From the cell containing the given text, extract its center point as (x, y) coordinate. 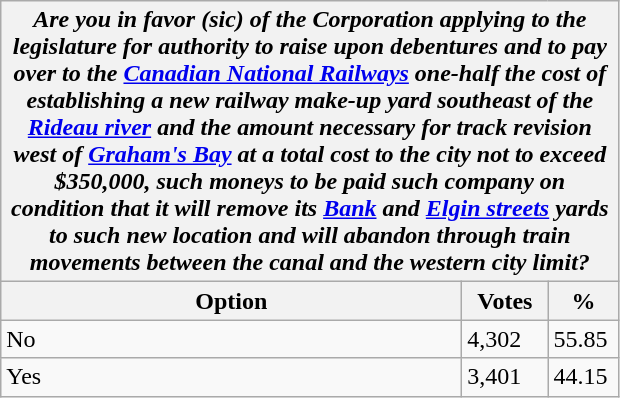
% (584, 301)
55.85 (584, 339)
Option (232, 301)
44.15 (584, 377)
3,401 (505, 377)
4,302 (505, 339)
Votes (505, 301)
Yes (232, 377)
No (232, 339)
